Detect which cell encompasses the target text, then output its (X, Y) center coordinate. 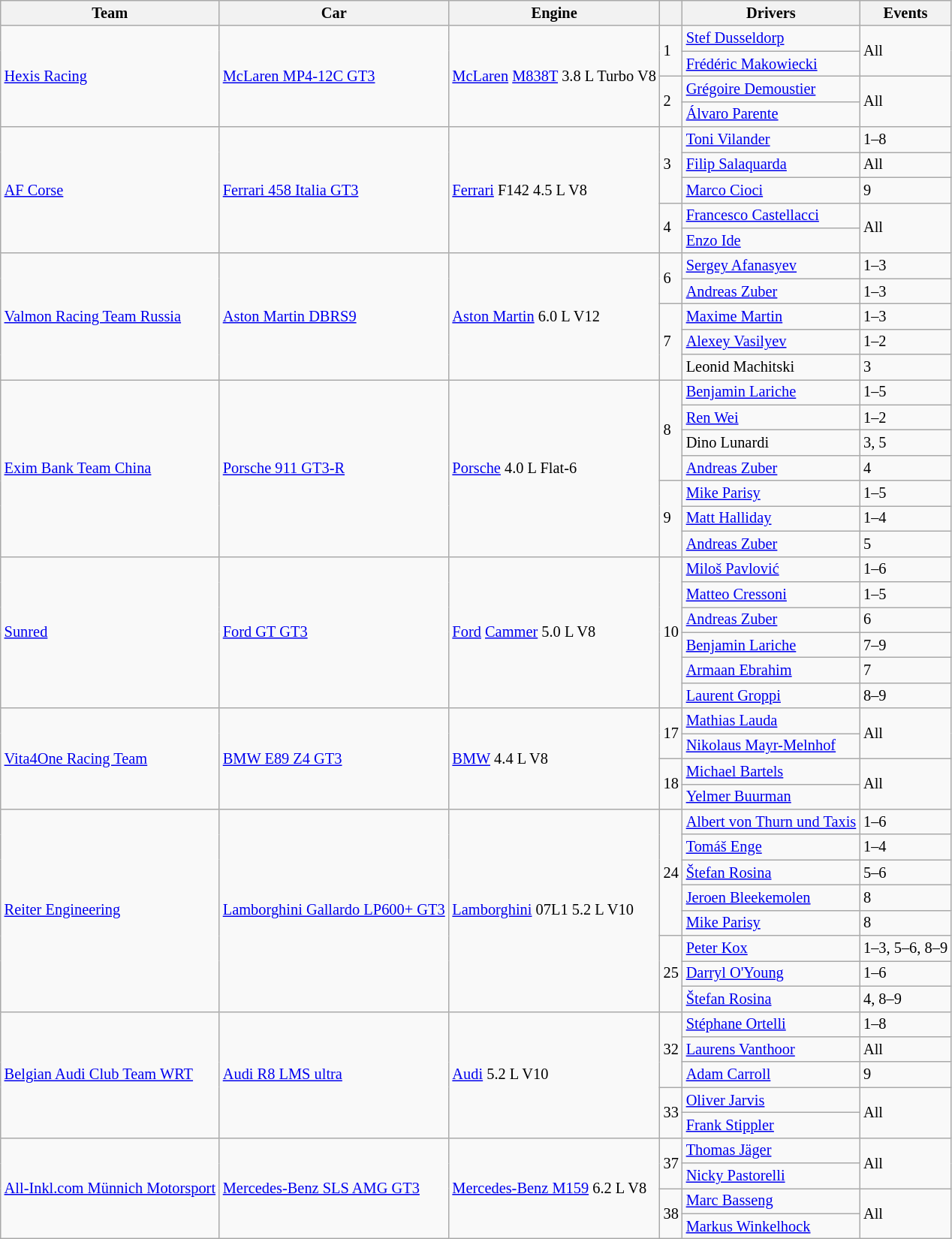
All-Inkl.com Münnich Motorsport (110, 1188)
Car (334, 13)
Mercedes-Benz M159 6.2 L V8 (554, 1188)
1–3, 5–6, 8–9 (905, 948)
Grégoire Demoustier (771, 89)
Markus Winkelhock (771, 1226)
7–9 (905, 645)
18 (671, 784)
10 (671, 632)
McLaren MP4-12C GT3 (334, 77)
Ren Wei (771, 418)
Álvaro Parente (771, 114)
Events (905, 13)
Enzo Ide (771, 240)
Valmon Racing Team Russia (110, 316)
Frédéric Makowiecki (771, 64)
Exim Bank Team China (110, 468)
38 (671, 1213)
Laurent Groppi (771, 695)
Aston Martin DBRS9 (334, 316)
Ford Cammer 5.0 L V8 (554, 632)
2 (671, 101)
Ferrari F142 4.5 L V8 (554, 190)
Yelmer Buurman (771, 797)
Matt Halliday (771, 518)
Alexey Vasilyev (771, 342)
37 (671, 1162)
Mathias Lauda (771, 721)
Tomáš Enge (771, 847)
Stef Dusseldorp (771, 38)
Maxime Martin (771, 316)
Ford GT GT3 (334, 632)
Filip Salaquarda (771, 164)
Nikolaus Mayr-Melnhof (771, 746)
Nicky Pastorelli (771, 1176)
Reiter Engineering (110, 910)
Lamborghini 07L1 5.2 L V10 (554, 910)
Audi 5.2 L V10 (554, 1075)
Francesco Castellacci (771, 216)
5–6 (905, 873)
4, 8–9 (905, 999)
Stéphane Ortelli (771, 1024)
Thomas Jäger (771, 1150)
Michael Bartels (771, 771)
Toni Vilander (771, 140)
Leonid Machitski (771, 367)
Porsche 4.0 L Flat-6 (554, 468)
Jeroen Bleekemolen (771, 897)
Peter Kox (771, 948)
McLaren M838T 3.8 L Turbo V8 (554, 77)
Frank Stippler (771, 1125)
Hexis Racing (110, 77)
Laurens Vanthoor (771, 1049)
Albert von Thurn und Taxis (771, 821)
5 (905, 544)
Engine (554, 13)
Armaan Ebrahim (771, 670)
Mercedes-Benz SLS AMG GT3 (334, 1188)
Oliver Jarvis (771, 1100)
Aston Martin 6.0 L V12 (554, 316)
Ferrari 458 Italia GT3 (334, 190)
Adam Carroll (771, 1075)
32 (671, 1050)
Vita4One Racing Team (110, 758)
Dino Lunardi (771, 442)
Porsche 911 GT3-R (334, 468)
Lamborghini Gallardo LP600+ GT3 (334, 910)
Matteo Cressoni (771, 594)
Drivers (771, 13)
25 (671, 973)
3, 5 (905, 442)
Audi R8 LMS ultra (334, 1075)
Sunred (110, 632)
Darryl O'Young (771, 973)
1 (671, 51)
AF Corse (110, 190)
Marco Cioci (771, 190)
8–9 (905, 695)
Belgian Audi Club Team WRT (110, 1075)
17 (671, 733)
Sergey Afanasyev (771, 266)
24 (671, 872)
Miloš Pavlović (771, 569)
Marc Basseng (771, 1201)
BMW E89 Z4 GT3 (334, 758)
BMW 4.4 L V8 (554, 758)
33 (671, 1113)
Team (110, 13)
